Locate the cell with the specified text and output its [x, y] center coordinate. 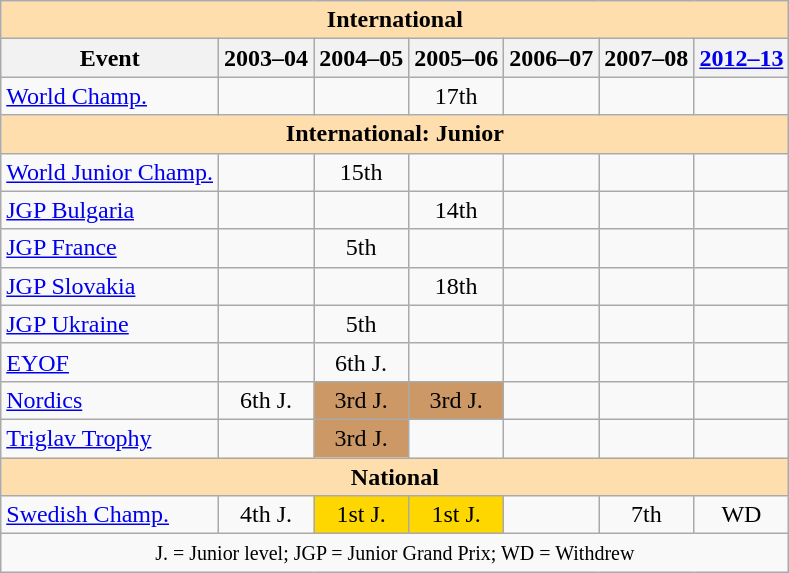
Nordics [110, 400]
JGP Bulgaria [110, 210]
Swedish Champ. [110, 515]
2005–06 [456, 58]
2004–05 [362, 58]
4th J. [266, 515]
WD [742, 515]
17th [456, 96]
International: Junior [395, 134]
World Champ. [110, 96]
J. = Junior level; JGP = Junior Grand Prix; WD = Withdrew [395, 553]
18th [456, 286]
Triglav Trophy [110, 438]
2003–04 [266, 58]
National [395, 477]
EYOF [110, 362]
Event [110, 58]
World Junior Champ. [110, 172]
JGP Slovakia [110, 286]
15th [362, 172]
14th [456, 210]
2006–07 [552, 58]
International [395, 20]
2012–13 [742, 58]
7th [646, 515]
2007–08 [646, 58]
JGP France [110, 248]
JGP Ukraine [110, 324]
